Extract the (X, Y) coordinate from the center of the cell holding the provided text.  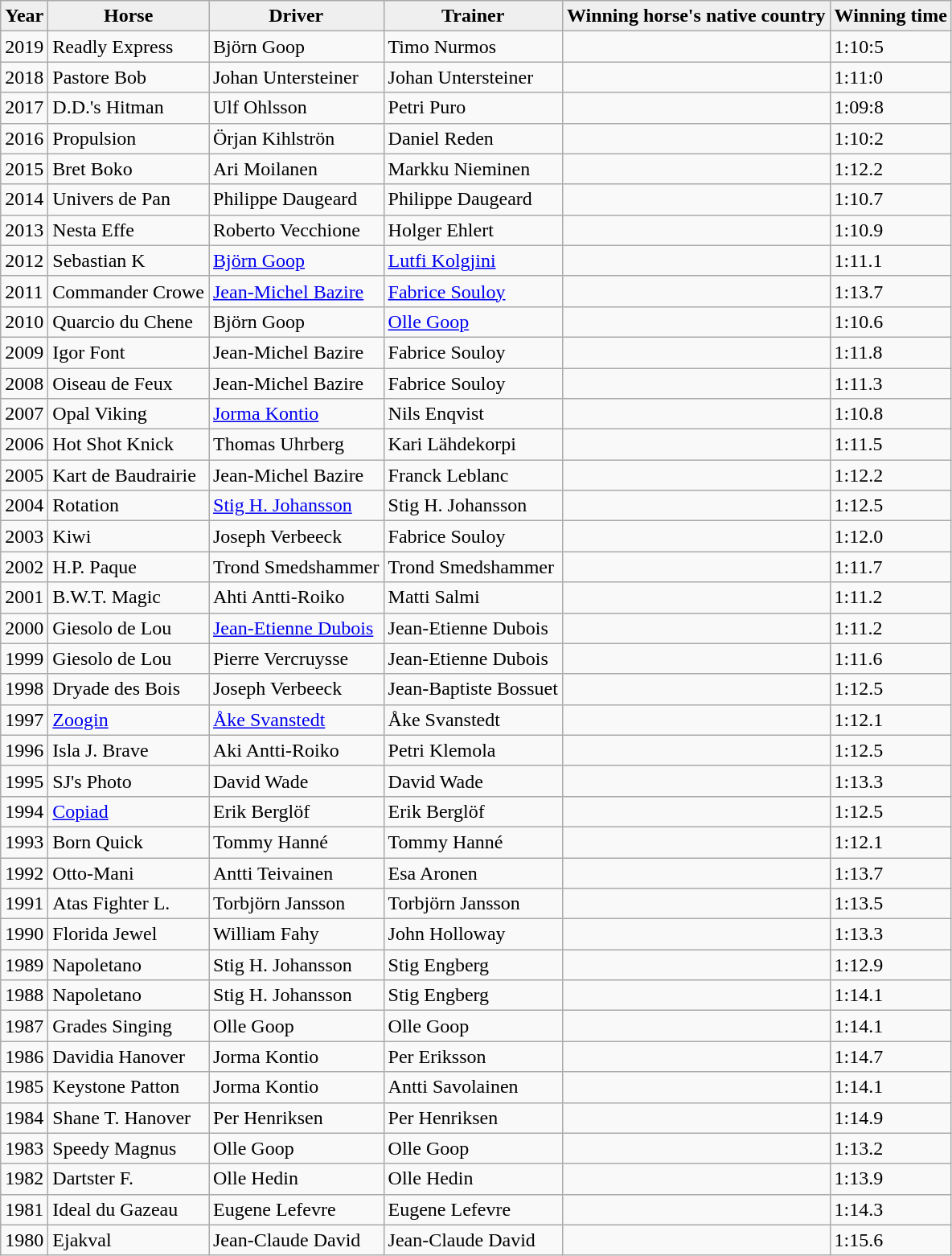
2006 (24, 445)
Antti Savolainen (473, 1087)
Born Quick (129, 842)
Igor Font (129, 352)
Kari Lähdekorpi (473, 445)
Örjan Kihlströn (297, 138)
Esa Aronen (473, 872)
Readly Express (129, 47)
2005 (24, 475)
1984 (24, 1118)
1:11.6 (891, 659)
Ulf Ohlsson (297, 108)
1995 (24, 781)
Shane T. Hanover (129, 1118)
2010 (24, 322)
1991 (24, 904)
Nesta Effe (129, 230)
1:11.8 (891, 352)
Lutfi Kolgjini (473, 261)
1:14.7 (891, 1057)
1:11.1 (891, 261)
1:11.5 (891, 445)
1999 (24, 659)
1:11.3 (891, 384)
2016 (24, 138)
Timo Nurmos (473, 47)
Pastore Bob (129, 77)
2015 (24, 169)
Dartster F. (129, 1179)
2018 (24, 77)
Hot Shot Knick (129, 445)
1987 (24, 1026)
Ideal du Gazeau (129, 1209)
Holger Ehlert (473, 230)
Petri Puro (473, 108)
SJ's Photo (129, 781)
1:14.3 (891, 1209)
Kiwi (129, 536)
Daniel Reden (473, 138)
Horse (129, 16)
Ejakval (129, 1240)
John Holloway (473, 934)
Commander Crowe (129, 291)
1988 (24, 995)
2009 (24, 352)
Isla J. Brave (129, 750)
1:12.9 (891, 965)
Year (24, 16)
Zoogin (129, 720)
1:11.7 (891, 567)
Markku Nieminen (473, 169)
Thomas Uhrberg (297, 445)
Aki Antti-Roiko (297, 750)
2000 (24, 628)
1:15.6 (891, 1240)
1:10.8 (891, 414)
1:13.2 (891, 1148)
Pierre Vercruysse (297, 659)
Winning time (891, 16)
1989 (24, 965)
Copiad (129, 811)
Univers de Pan (129, 199)
2008 (24, 384)
1986 (24, 1057)
2013 (24, 230)
2014 (24, 199)
Roberto Vecchione (297, 230)
2017 (24, 108)
1997 (24, 720)
Winning horse's native country (696, 16)
1998 (24, 689)
1:10.6 (891, 322)
Matti Salmi (473, 597)
Dryade des Bois (129, 689)
1982 (24, 1179)
Driver (297, 16)
2002 (24, 567)
2011 (24, 291)
1:10.7 (891, 199)
Bret Boko (129, 169)
Propulsion (129, 138)
2001 (24, 597)
Franck Leblanc (473, 475)
1:13.9 (891, 1179)
B.W.T. Magic (129, 597)
1993 (24, 842)
Ari Moilanen (297, 169)
Opal Viking (129, 414)
1980 (24, 1240)
2019 (24, 47)
1:10:5 (891, 47)
2007 (24, 414)
Florida Jewel (129, 934)
1:14.9 (891, 1118)
Antti Teivainen (297, 872)
Jean-Baptiste Bossuet (473, 689)
1990 (24, 934)
1:10.9 (891, 230)
Grades Singing (129, 1026)
2003 (24, 536)
1992 (24, 872)
1983 (24, 1148)
1:12.0 (891, 536)
1994 (24, 811)
Oiseau de Feux (129, 384)
1:10:2 (891, 138)
D.D.'s Hitman (129, 108)
William Fahy (297, 934)
2004 (24, 506)
Davidia Hanover (129, 1057)
1985 (24, 1087)
Nils Enqvist (473, 414)
Petri Klemola (473, 750)
Speedy Magnus (129, 1148)
Otto-Mani (129, 872)
1996 (24, 750)
Kart de Baudrairie (129, 475)
1:09:8 (891, 108)
Ahti Antti-Roiko (297, 597)
Quarcio du Chene (129, 322)
H.P. Paque (129, 567)
Rotation (129, 506)
Keystone Patton (129, 1087)
Per Eriksson (473, 1057)
1:11:0 (891, 77)
Trainer (473, 16)
Atas Fighter L. (129, 904)
1:13.5 (891, 904)
2012 (24, 261)
Sebastian K (129, 261)
1981 (24, 1209)
